Capture the cell that displays the provided text and extract its (x, y) central coordinate. 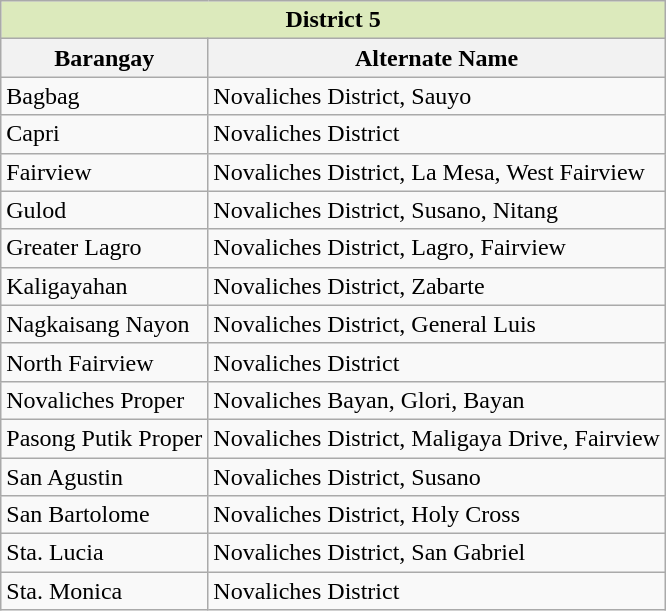
Novaliches Bayan, Glori, Bayan (437, 400)
Pasong Putik Proper (104, 438)
Novaliches District, San Gabriel (437, 553)
Novaliches District, Maligaya Drive, Fairview (437, 438)
Kaligayahan (104, 286)
Novaliches District, Susano (437, 477)
Novaliches District, Sauyo (437, 96)
North Fairview (104, 362)
Greater Lagro (104, 248)
Novaliches District, Susano, Nitang (437, 210)
Sta. Monica (104, 591)
Novaliches District, General Luis (437, 324)
Novaliches District, La Mesa, West Fairview (437, 172)
Sta. Lucia (104, 553)
Novaliches District, Holy Cross (437, 515)
District 5 (334, 20)
Capri (104, 134)
Gulod (104, 210)
San Bartolome (104, 515)
San Agustin (104, 477)
Novaliches Proper (104, 400)
Barangay (104, 58)
Novaliches District, Lagro, Fairview (437, 248)
Nagkaisang Nayon (104, 324)
Novaliches District, Zabarte (437, 286)
Bagbag (104, 96)
Fairview (104, 172)
Alternate Name (437, 58)
